Pinpoint the cell where the given text exists, returning its (x, y) midpoint coordinate. 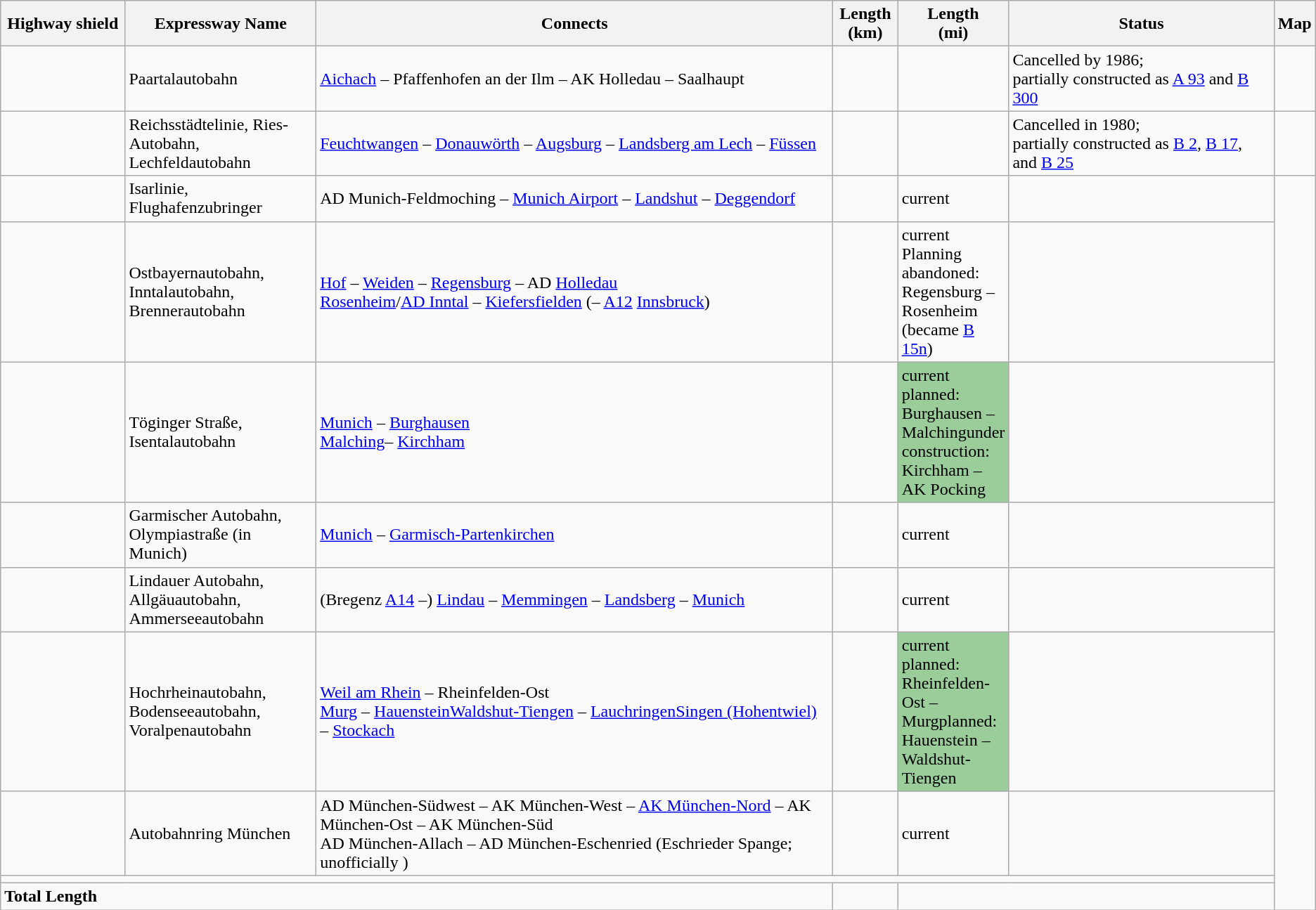
Isarlinie, Flughafenzubringer (221, 198)
Feuchtwangen – Donauwörth – Augsburg – Landsberg am Lech – Füssen (575, 143)
Total Length (417, 896)
Cancelled by 1986;partially constructed as A 93 and B 300 (1142, 79)
Munich – BurghausenMalching– Kirchham (575, 432)
AD Munich-Feldmoching – Munich Airport – Landshut – Deggendorf (575, 198)
Map (1295, 24)
Length(km) (865, 24)
Munich – Garmisch-Partenkirchen (575, 535)
Weil am Rhein – Rheinfelden-OstMurg – HauensteinWaldshut-Tiengen – LauchringenSingen (Hohentwiel) – Stockach (575, 711)
Aichach – Pfaffenhofen an der Ilm – AK Holledau – Saalhaupt (575, 79)
currentplanned: Burghausen – Malchingunder construction: Kirchham – AK Pocking (953, 432)
Paartalautobahn (221, 79)
Highway shield (63, 24)
Garmischer Autobahn, Olympiastraße (in Munich) (221, 535)
(Bregenz A14 –) Lindau – Memmingen – Landsberg – Munich (575, 599)
Autobahnring München (221, 833)
Reichsstädtelinie, Ries-Autobahn, Lechfeldautobahn (221, 143)
Expressway Name (221, 24)
Cancelled in 1980;partially constructed as B 2, B 17, and B 25 (1142, 143)
Hochrheinautobahn, Bodenseeautobahn, Voralpenautobahn (221, 711)
Status (1142, 24)
Length(mi) (953, 24)
Ostbayernautobahn, Inntalautobahn, Brennerautobahn (221, 292)
Töginger Straße, Isentalautobahn (221, 432)
Connects (575, 24)
Hof – Weiden – Regensburg – AD HolledauRosenheim/AD Inntal – Kiefersfielden (– A12 Innsbruck) (575, 292)
Lindauer Autobahn, Allgäuautobahn, Ammerseeautobahn (221, 599)
currentplanned: Rheinfelden-Ost – Murgplanned: Hauenstein – Waldshut-Tiengen (953, 711)
currentPlanning abandoned: Regensburg – Rosenheim (became B 15n) (953, 292)
